Search for the cell housing the specified text and yield its [X, Y] center coordinate. 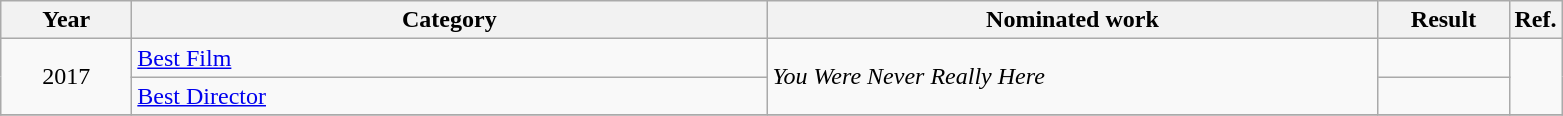
You Were Never Really Here [1072, 77]
Year [66, 20]
Ref. [1536, 20]
Result [1444, 20]
Best Director [450, 96]
2017 [66, 77]
Category [450, 20]
Nominated work [1072, 20]
Best Film [450, 58]
